Pinpoint the cell where the given text exists, returning its (x, y) midpoint coordinate. 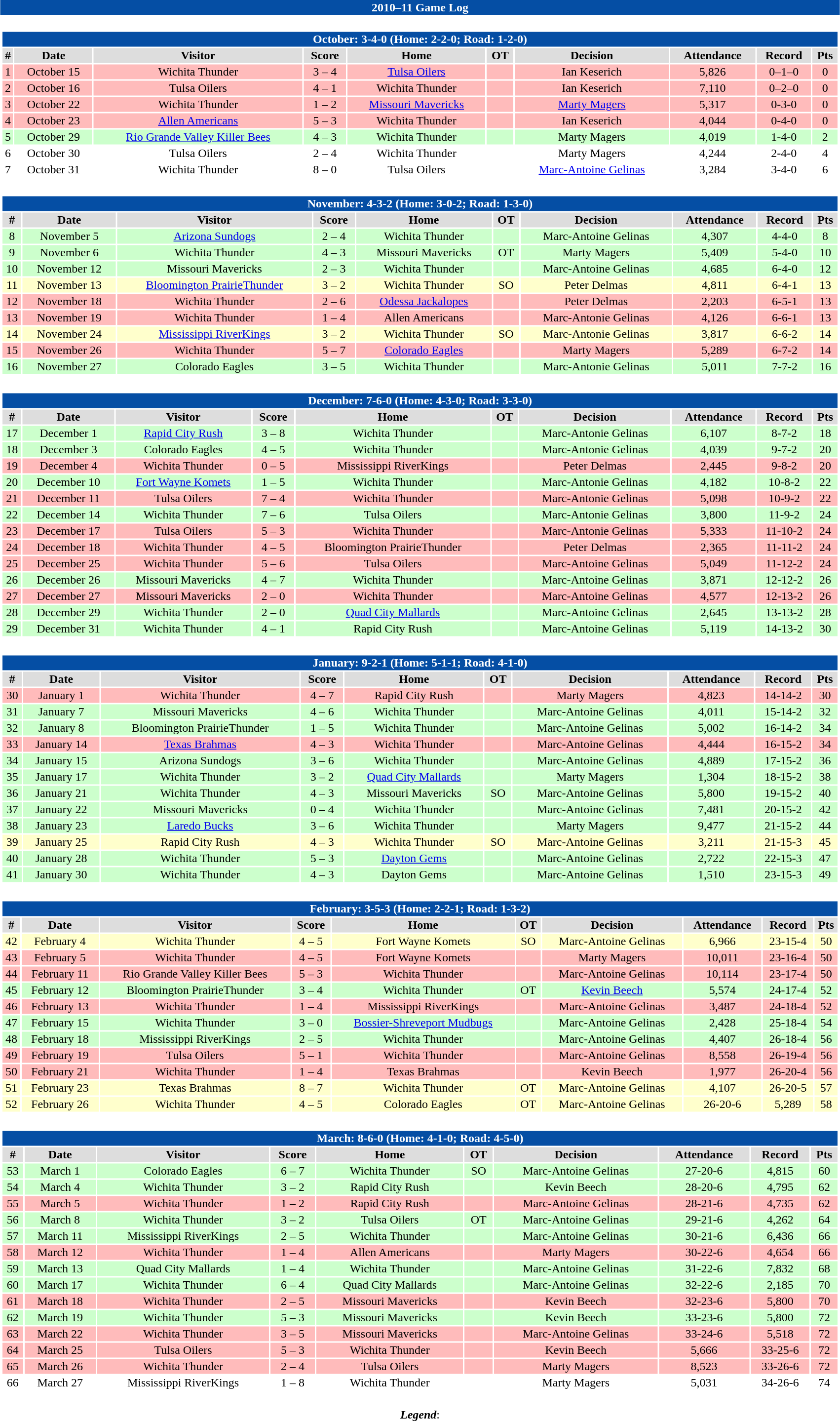
2,203 (715, 302)
March 1 (60, 1171)
23-17-4 (788, 974)
8-7-2 (785, 433)
4,244 (713, 154)
5,574 (723, 990)
December 18 (68, 548)
12-12-2 (785, 580)
1 – 8 (293, 1383)
0-3-0 (784, 104)
January 14 (61, 744)
21-15-3 (783, 842)
4,019 (713, 137)
1,510 (711, 874)
0 – 5 (273, 466)
2,645 (714, 613)
October 16 (53, 88)
February 13 (60, 1007)
March 4 (60, 1187)
5,098 (714, 498)
11-12-2 (785, 563)
1,304 (711, 777)
December 26 (68, 580)
2 – 3 (334, 269)
November 24 (69, 334)
December 3 (68, 450)
4,307 (715, 237)
February: 3-5-3 (Home: 2-2-1; Road: 1-3-2) (420, 909)
January 30 (61, 874)
11-10-2 (785, 531)
5,119 (714, 629)
5,002 (711, 728)
December 29 (68, 613)
9 (12, 252)
3 – 0 (311, 1023)
6-6-1 (785, 317)
18-15-2 (783, 777)
5,049 (714, 563)
2010–11 Game Log (420, 7)
December 10 (68, 482)
6-7-2 (785, 350)
5,031 (704, 1383)
4,823 (711, 696)
October 29 (53, 137)
35 (12, 777)
34-26-6 (780, 1383)
63 (13, 1334)
5 – 1 (311, 1055)
2 – 6 (334, 302)
26-20-4 (788, 1072)
October 22 (53, 104)
5 – 6 (273, 563)
7 – 6 (273, 515)
26-19-4 (788, 1055)
December 25 (68, 563)
February 4 (60, 942)
33-25-6 (780, 1350)
7 – 4 (273, 498)
7,832 (780, 1268)
43 (11, 957)
January 8 (61, 728)
Laredo Bucks (200, 826)
24-17-4 (788, 990)
November 13 (69, 285)
6,966 (723, 942)
3,211 (711, 842)
7,481 (711, 809)
55 (13, 1203)
31-22-6 (704, 1268)
4-4-0 (785, 237)
Odessa Jackalopes (424, 302)
17 (12, 433)
3 – 8 (273, 433)
December: 7-6-0 (Home: 4-3-0; Road: 3-3-0) (420, 400)
8,558 (723, 1055)
26-20-5 (788, 1088)
November 6 (69, 252)
January 28 (61, 859)
9,477 (711, 826)
12-13-2 (785, 596)
4,444 (711, 744)
7 (8, 169)
December 17 (68, 531)
23-15-4 (788, 942)
31 (12, 711)
6-4-1 (785, 285)
53 (13, 1171)
November 26 (69, 350)
4,407 (723, 1039)
6,107 (714, 433)
4,577 (714, 596)
3,800 (714, 515)
4 – 6 (322, 711)
4,811 (715, 285)
4,044 (713, 121)
0-4-0 (784, 121)
10-9-2 (785, 498)
4,654 (780, 1253)
32-22-6 (704, 1285)
28-21-6 (704, 1203)
Bossier-Shreveport Mudbugs (423, 1023)
4,795 (780, 1187)
1-4-0 (784, 137)
23-15-3 (783, 874)
January 7 (61, 711)
2,445 (714, 466)
29 (12, 629)
March 12 (60, 1253)
33-23-6 (704, 1318)
26-20-6 (723, 1105)
10,114 (723, 974)
6,436 (780, 1236)
November 5 (69, 237)
25-18-4 (788, 1023)
2,722 (711, 859)
October 15 (53, 72)
February 12 (60, 990)
March 18 (60, 1301)
March 11 (60, 1236)
26-18-4 (788, 1039)
5,518 (780, 1334)
13-13-2 (785, 613)
4,182 (714, 482)
9-8-2 (785, 466)
5,409 (715, 252)
37 (12, 809)
19 (12, 466)
27 (12, 596)
February 15 (60, 1023)
5-4-0 (785, 252)
4,735 (780, 1203)
February 5 (60, 957)
6-4-0 (785, 269)
61 (13, 1301)
2,428 (723, 1023)
5,666 (704, 1350)
25 (12, 563)
4,262 (780, 1220)
16-14-2 (783, 728)
February 11 (60, 974)
22-15-3 (783, 859)
27-20-6 (704, 1171)
December 11 (68, 498)
December 1 (68, 433)
November: 4-3-2 (Home: 3-0-2; Road: 1-3-0) (420, 204)
33-26-6 (780, 1366)
16-15-2 (783, 744)
November 19 (69, 317)
23 (12, 531)
February 21 (60, 1072)
0–1–0 (784, 72)
5 – 7 (334, 350)
1,977 (723, 1072)
11-9-2 (785, 515)
32-23-6 (704, 1301)
10-8-2 (785, 482)
December 14 (68, 515)
14-14-2 (783, 696)
7-7-2 (785, 367)
October: 3-4-0 (Home: 2-2-0; Road: 1-2-0) (420, 39)
21-15-2 (783, 826)
March 13 (60, 1268)
17-15-2 (783, 761)
30-21-6 (704, 1236)
January: 9-2-1 (Home: 5-1-1; Road: 4-1-0) (420, 663)
29-21-6 (704, 1220)
8 – 7 (311, 1088)
51 (11, 1088)
6-5-1 (785, 302)
3,487 (723, 1007)
48 (11, 1039)
January 17 (61, 777)
23-16-4 (788, 957)
14-13-2 (785, 629)
December 31 (68, 629)
4,107 (723, 1088)
24-18-4 (788, 1007)
30-22-6 (704, 1253)
7,110 (713, 88)
March 17 (60, 1285)
8,523 (704, 1366)
11-11-2 (785, 548)
3-4-0 (784, 169)
4,889 (711, 761)
December 4 (68, 466)
0–2–0 (784, 88)
February 19 (60, 1055)
January 22 (61, 809)
3,871 (714, 580)
October 23 (53, 121)
19-15-2 (783, 793)
2-4-0 (784, 154)
9-7-2 (785, 450)
15 (12, 350)
3 (8, 104)
46 (11, 1007)
21 (12, 498)
33 (12, 744)
February 18 (60, 1039)
74 (824, 1383)
December 27 (68, 596)
5 (8, 137)
March: 8-6-0 (Home: 4-1-0; Road: 4-5-0) (420, 1138)
November 27 (69, 367)
65 (13, 1366)
1 (8, 72)
15-14-2 (783, 711)
8 – 0 (325, 169)
5,011 (715, 367)
November 12 (69, 269)
41 (12, 874)
28-20-6 (704, 1187)
39 (12, 842)
2,185 (780, 1285)
4,039 (714, 450)
January 25 (61, 842)
68 (824, 1268)
March 25 (60, 1350)
March 26 (60, 1366)
January 1 (61, 696)
March 22 (60, 1334)
January 21 (61, 793)
4,685 (715, 269)
January 23 (61, 826)
March 27 (60, 1383)
5,333 (714, 531)
3,284 (713, 169)
October 30 (53, 154)
October 31 (53, 169)
February 23 (60, 1088)
3,817 (715, 334)
March 19 (60, 1318)
11 (12, 285)
20-15-2 (783, 809)
6-6-2 (785, 334)
November 18 (69, 302)
59 (13, 1268)
5,826 (713, 72)
January 15 (61, 761)
4,815 (780, 1171)
33-24-6 (704, 1334)
6 – 7 (293, 1171)
March 5 (60, 1203)
February 26 (60, 1105)
4,011 (711, 711)
0 – 4 (322, 809)
6 – 4 (293, 1285)
4,126 (715, 317)
2,365 (714, 548)
March 8 (60, 1220)
10,011 (723, 957)
5,317 (713, 104)
